Pinpoint the cell where the given text exists, returning its [X, Y] midpoint coordinate. 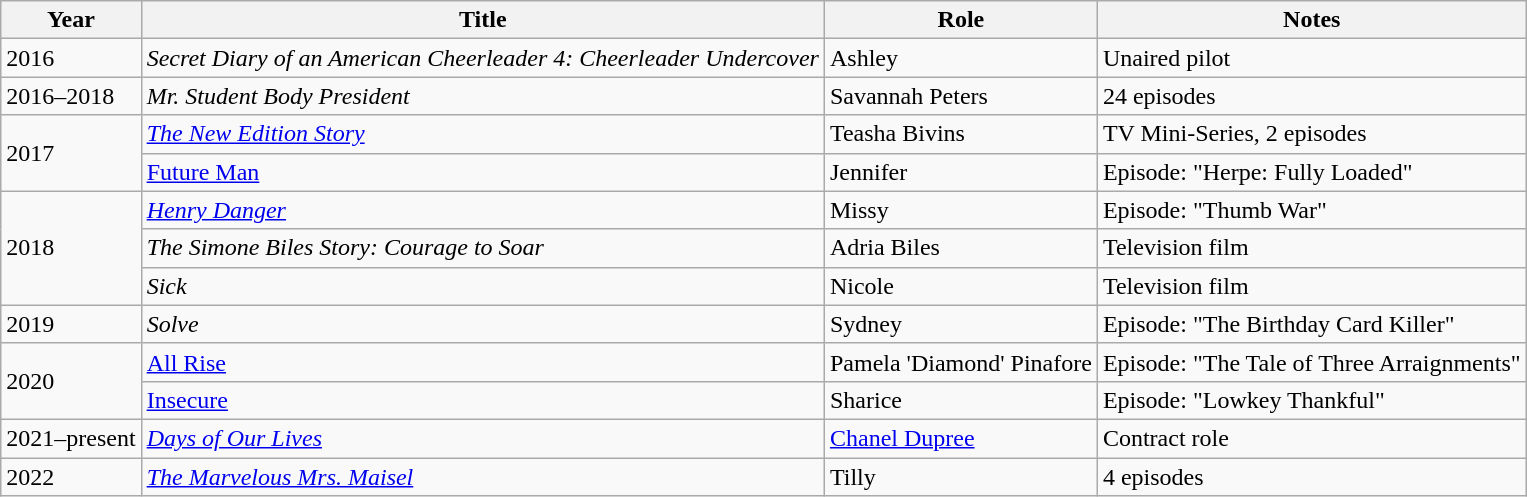
Solve [482, 324]
Secret Diary of an American Cheerleader 4: Cheerleader Undercover [482, 58]
Missy [960, 210]
2022 [71, 477]
Sydney [960, 324]
Contract role [1312, 438]
4 episodes [1312, 477]
Mr. Student Body President [482, 96]
Days of Our Lives [482, 438]
2019 [71, 324]
Chanel Dupree [960, 438]
Jennifer [960, 172]
Episode: "Lowkey Thankful" [1312, 400]
Unaired pilot [1312, 58]
Savannah Peters [960, 96]
2018 [71, 248]
Episode: "Herpe: Fully Loaded" [1312, 172]
24 episodes [1312, 96]
Episode: "Thumb War" [1312, 210]
Nicole [960, 286]
Notes [1312, 20]
Insecure [482, 400]
Role [960, 20]
2016–2018 [71, 96]
Year [71, 20]
TV Mini-Series, 2 episodes [1312, 134]
Pamela 'Diamond' Pinafore [960, 362]
All Rise [482, 362]
Episode: "The Tale of Three Arraignments" [1312, 362]
Future Man [482, 172]
Ashley [960, 58]
The Marvelous Mrs. Maisel [482, 477]
2017 [71, 153]
2016 [71, 58]
Tilly [960, 477]
2020 [71, 381]
Adria Biles [960, 248]
Sharice [960, 400]
The New Edition Story [482, 134]
Sick [482, 286]
Teasha Bivins [960, 134]
Title [482, 20]
Henry Danger [482, 210]
The Simone Biles Story: Courage to Soar [482, 248]
2021–present [71, 438]
Episode: "The Birthday Card Killer" [1312, 324]
